For the text-containing cell, return its midpoint in [x, y] coordinate format. 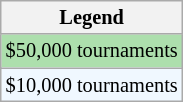
Legend [92, 17]
$50,000 tournaments [92, 51]
$10,000 tournaments [92, 85]
